Extract the [x, y] coordinate from the center of the cell holding the provided text.  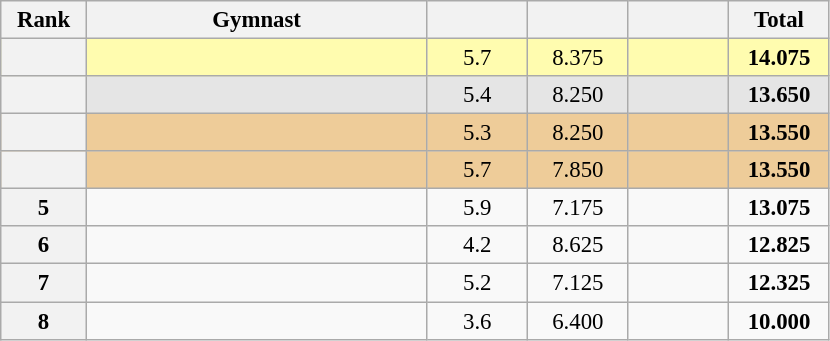
8.625 [578, 245]
5 [44, 208]
5.9 [478, 208]
3.6 [478, 321]
10.000 [780, 321]
7 [44, 283]
6 [44, 245]
Gymnast [256, 20]
4.2 [478, 245]
6.400 [578, 321]
Total [780, 20]
14.075 [780, 58]
5.3 [478, 133]
8.375 [578, 58]
12.825 [780, 245]
13.075 [780, 208]
7.175 [578, 208]
8 [44, 321]
13.650 [780, 95]
7.125 [578, 283]
Rank [44, 20]
5.2 [478, 283]
12.325 [780, 283]
7.850 [578, 170]
5.4 [478, 95]
